Output the [x, y] coordinate of the center of the cell containing the given text.  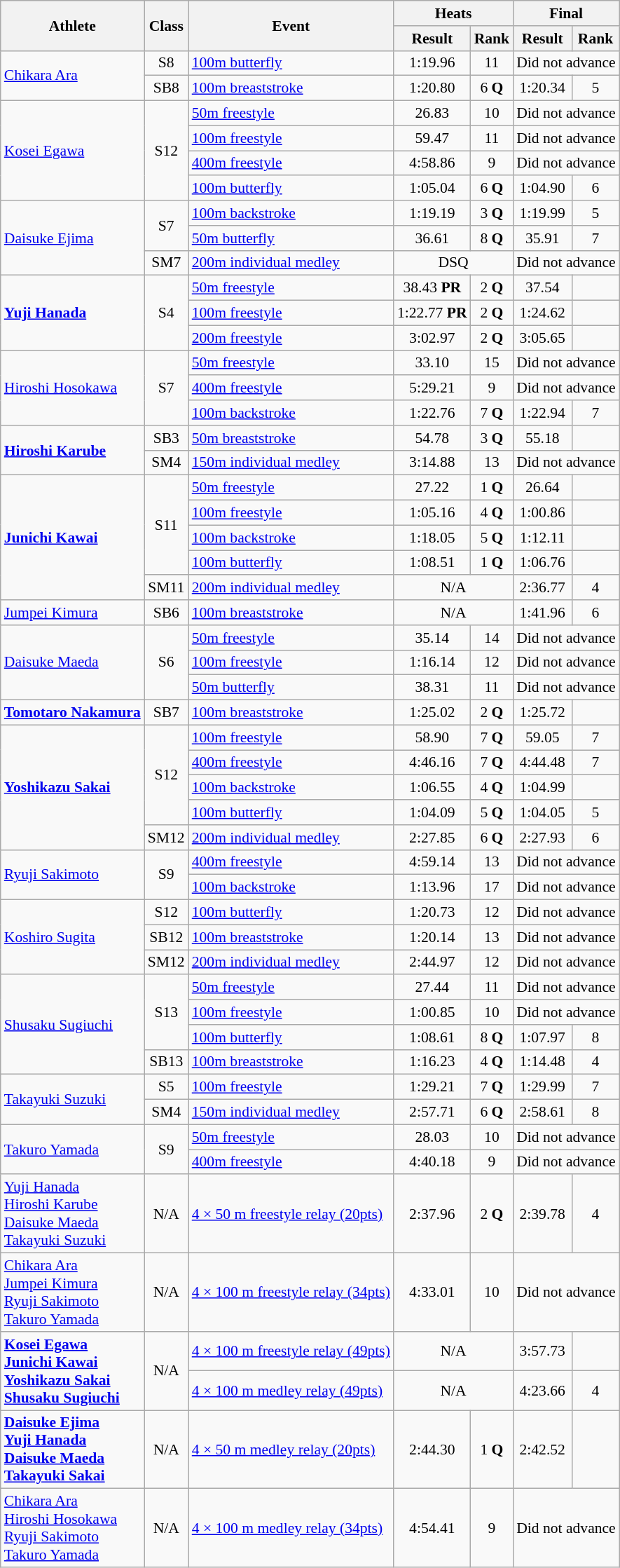
2:58.61 [542, 1112]
Kosei Egawa [73, 151]
1:29.99 [542, 1087]
1:05.04 [432, 189]
Tomotaro Nakamura [73, 713]
36.61 [432, 238]
5:29.21 [432, 388]
S11 [167, 525]
1:04.09 [432, 812]
S8 [167, 63]
1:29.21 [432, 1087]
1:41.96 [542, 613]
1:00.85 [432, 1012]
Yoshikazu Sakai [73, 787]
3:05.65 [542, 338]
26.83 [432, 114]
DSQ [453, 263]
Takayuki Suzuki [73, 1099]
S4 [167, 313]
Daisuke Ejima [73, 238]
4:33.01 [432, 1293]
55.18 [542, 438]
Koshiro Sugita [73, 938]
3:02.97 [432, 338]
1:19.96 [432, 63]
1:18.05 [432, 538]
SB7 [167, 713]
2:44.30 [432, 1450]
50m breaststroke [291, 438]
38.43 PR [432, 288]
4 × 100 m freestyle relay (49pts) [291, 1351]
SB8 [167, 88]
1:22.76 [432, 413]
SB12 [167, 937]
1:06.76 [542, 563]
1:22.77 PR [432, 313]
4 × 100 m medley relay (49pts) [291, 1391]
Athlete [73, 25]
1:06.55 [432, 788]
4:58.86 [432, 163]
4:44.48 [542, 763]
17 [492, 887]
38.31 [432, 688]
1:19.99 [542, 213]
2:36.77 [542, 588]
1:20.34 [542, 88]
3:14.88 [432, 463]
SB3 [167, 438]
S6 [167, 663]
26.64 [542, 488]
59.47 [432, 138]
4:54.41 [432, 1528]
2:57.71 [432, 1112]
4:23.66 [542, 1391]
1:19.19 [432, 213]
S13 [167, 1012]
Hiroshi Karube [73, 450]
Yuji Hanada [73, 313]
2:44.97 [432, 962]
S5 [167, 1087]
4:46.16 [432, 763]
1:13.96 [432, 887]
Ryuji Sakimoto [73, 875]
4:59.14 [432, 862]
4 × 100 m medley relay (34pts) [291, 1528]
Chikara Ara Hiroshi Hosokawa Ryuji Sakimoto Takuro Yamada [73, 1528]
Event [291, 25]
SM7 [167, 263]
4:40.18 [432, 1162]
2:37.96 [432, 1214]
Jumpei Kimura [73, 613]
Shusaku Sugiuchi [73, 1025]
Kosei Egawa Junichi Kawai Yoshikazu Sakai Shusaku Sugiuchi [73, 1371]
SM11 [167, 588]
14 [492, 638]
2:27.93 [542, 838]
4 × 50 m medley relay (20pts) [291, 1450]
4 × 100 m freestyle relay (34pts) [291, 1293]
1:12.11 [542, 538]
1:08.51 [432, 563]
1:04.05 [542, 812]
2:39.78 [542, 1214]
1:04.99 [542, 788]
Junichi Kawai [73, 538]
1:20.14 [432, 937]
58.90 [432, 737]
Hiroshi Hosokawa [73, 388]
1:00.86 [542, 513]
Chikara Ara [73, 76]
SB6 [167, 613]
37.54 [542, 288]
27.22 [432, 488]
27.44 [432, 988]
33.10 [432, 363]
1:16.14 [432, 662]
Yuji Hanada Hiroshi Karube Daisuke Maeda Takayuki Suzuki [73, 1214]
Takuro Yamada [73, 1150]
15 [492, 363]
Chikara Ara Jumpei Kimura Ryuji Sakimoto Takuro Yamada [73, 1293]
1:24.62 [542, 313]
Daisuke Maeda [73, 663]
1:25.72 [542, 713]
3:57.73 [542, 1351]
SB13 [167, 1062]
1:05.16 [432, 513]
1:25.02 [432, 713]
54.78 [432, 438]
Daisuke Ejima Yuji Hanada Daisuke Maeda Takayuki Sakai [73, 1450]
1:07.97 [542, 1037]
1:20.73 [432, 913]
Heats [453, 13]
2:42.52 [542, 1450]
1:22.94 [542, 413]
Final [566, 13]
35.14 [432, 638]
1:14.48 [542, 1062]
1:20.80 [432, 88]
1:16.23 [432, 1062]
Class [167, 25]
200m freestyle [291, 338]
1:08.61 [432, 1037]
35.91 [542, 238]
4 × 50 m freestyle relay (20pts) [291, 1214]
28.03 [432, 1137]
2:27.85 [432, 838]
59.05 [542, 737]
1:04.90 [542, 189]
